Pinpoint the cell where the given text exists, returning its (X, Y) midpoint coordinate. 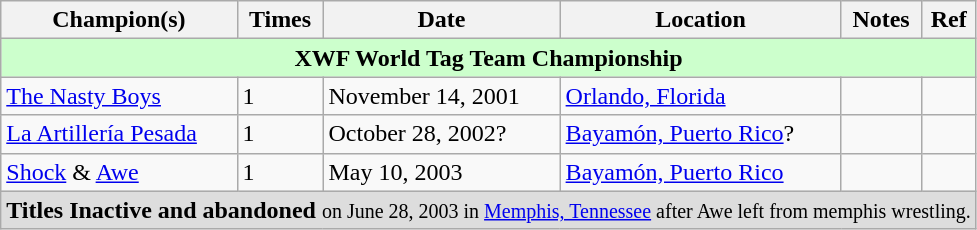
Location (700, 20)
November 14, 2001 (442, 96)
Champion(s) (119, 20)
XWF World Tag Team Championship (489, 58)
Ref (948, 20)
Titles Inactive and abandoned on June 28, 2003 in Memphis, Tennessee after Awe left from memphis wrestling. (489, 210)
October 28, 2002? (442, 134)
May 10, 2003 (442, 172)
Date (442, 20)
Notes (881, 20)
Times (280, 20)
The Nasty Boys (119, 96)
Bayamón, Puerto Rico (700, 172)
La Artillería Pesada (119, 134)
Shock & Awe (119, 172)
Bayamón, Puerto Rico? (700, 134)
Orlando, Florida (700, 96)
